Pinpoint the cell where the given text exists, returning its (x, y) midpoint coordinate. 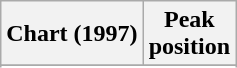
Chart (1997) (72, 34)
Peakposition (189, 34)
